From the cell containing the given text, extract its center point as (x, y) coordinate. 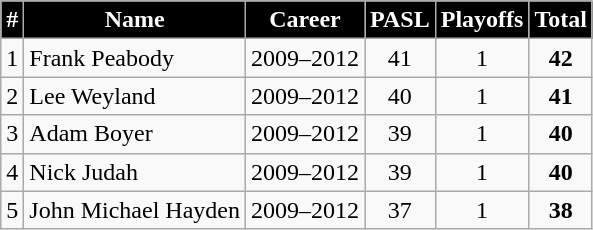
4 (12, 172)
38 (561, 210)
2 (12, 96)
Lee Weyland (135, 96)
5 (12, 210)
37 (400, 210)
Total (561, 20)
Nick Judah (135, 172)
Frank Peabody (135, 58)
PASL (400, 20)
Playoffs (482, 20)
3 (12, 134)
Name (135, 20)
John Michael Hayden (135, 210)
42 (561, 58)
Adam Boyer (135, 134)
# (12, 20)
Career (304, 20)
